Locate the cell with the specified text and output its [x, y] center coordinate. 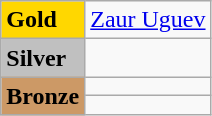
Silver [43, 58]
Gold [43, 20]
Zaur Uguev [148, 20]
Bronze [43, 96]
